Detect which cell encompasses the target text, then output its (X, Y) center coordinate. 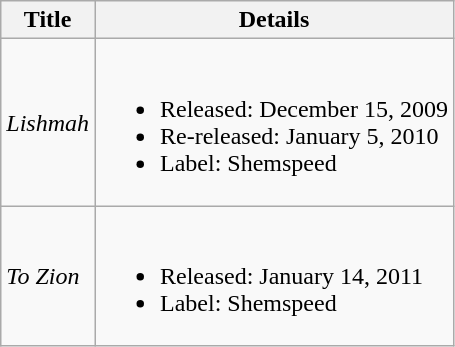
Lishmah (48, 122)
To Zion (48, 276)
Title (48, 20)
Released: January 14, 2011Label: Shemspeed (274, 276)
Details (274, 20)
Released: December 15, 2009Re-released: January 5, 2010Label: Shemspeed (274, 122)
